Provide the [X, Y] coordinate of the cell's center where the given text is located.  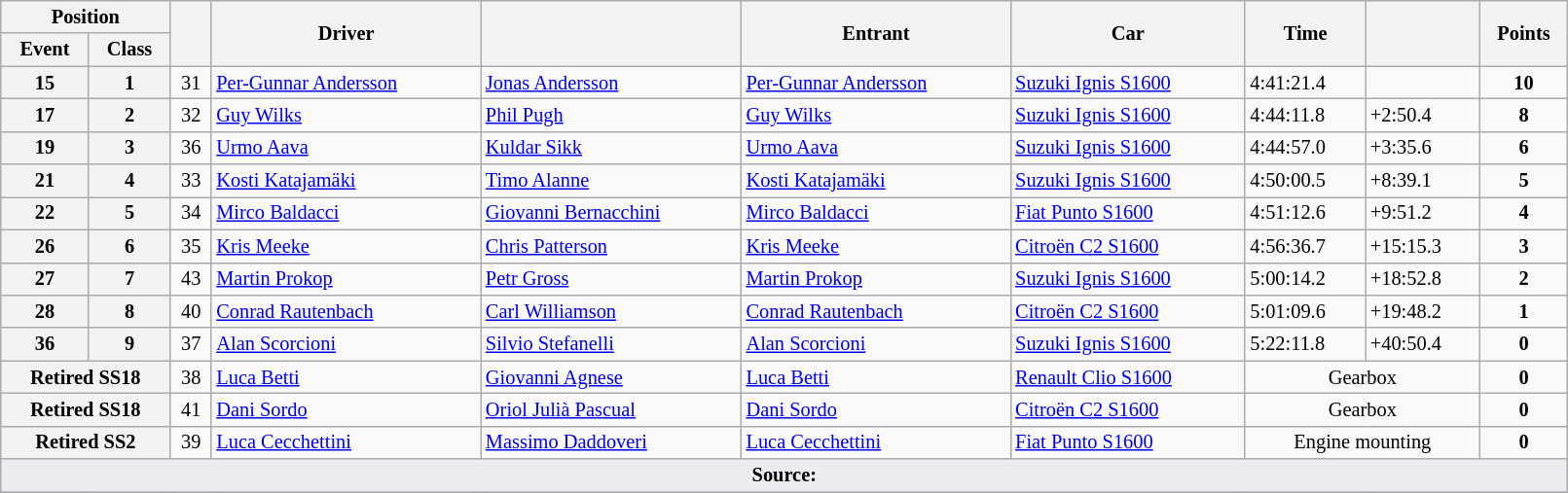
+2:50.4 [1423, 115]
+9:51.2 [1423, 213]
4:44:57.0 [1304, 148]
32 [191, 115]
5:22:11.8 [1304, 344]
7 [129, 279]
+18:52.8 [1423, 279]
+15:15.3 [1423, 246]
Silvio Stefanelli [611, 344]
Petr Gross [611, 279]
Source: [784, 475]
Driver [346, 33]
5:00:14.2 [1304, 279]
+8:39.1 [1423, 181]
+40:50.4 [1423, 344]
31 [191, 83]
Giovanni Agnese [611, 377]
38 [191, 377]
22 [45, 213]
Oriol Julià Pascual [611, 409]
Kuldar Sikk [611, 148]
9 [129, 344]
Event [45, 50]
Position [86, 17]
5:01:09.6 [1304, 311]
35 [191, 246]
Points [1524, 33]
Class [129, 50]
Renault Clio S1600 [1127, 377]
Jonas Andersson [611, 83]
Chris Patterson [611, 246]
4:51:12.6 [1304, 213]
Timo Alanne [611, 181]
Massimo Daddoveri [611, 442]
41 [191, 409]
28 [45, 311]
39 [191, 442]
+3:35.6 [1423, 148]
34 [191, 213]
Retired SS2 [86, 442]
10 [1524, 83]
21 [45, 181]
40 [191, 311]
43 [191, 279]
19 [45, 148]
27 [45, 279]
4:44:11.8 [1304, 115]
4:41:21.4 [1304, 83]
15 [45, 83]
Entrant [876, 33]
Time [1304, 33]
Car [1127, 33]
33 [191, 181]
26 [45, 246]
Phil Pugh [611, 115]
17 [45, 115]
4:56:36.7 [1304, 246]
Carl Williamson [611, 311]
4:50:00.5 [1304, 181]
Giovanni Bernacchini [611, 213]
+19:48.2 [1423, 311]
37 [191, 344]
Engine mounting [1363, 442]
